Search for the cell housing the specified text and yield its [x, y] center coordinate. 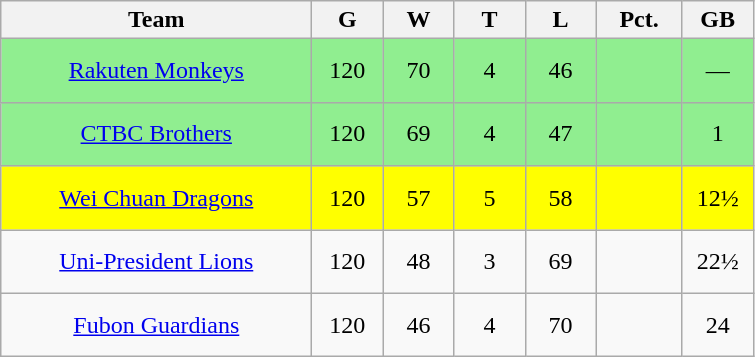
58 [560, 198]
— [718, 71]
12½ [718, 198]
1 [718, 134]
22½ [718, 262]
GB [718, 20]
Wei Chuan Dragons [156, 198]
Rakuten Monkeys [156, 71]
Uni-President Lions [156, 262]
48 [418, 262]
T [490, 20]
CTBC Brothers [156, 134]
47 [560, 134]
Pct. [639, 20]
G [348, 20]
L [560, 20]
57 [418, 198]
3 [490, 262]
5 [490, 198]
Fubon Guardians [156, 325]
Team [156, 20]
24 [718, 325]
W [418, 20]
